Capture the cell that displays the provided text and extract its [X, Y] central coordinate. 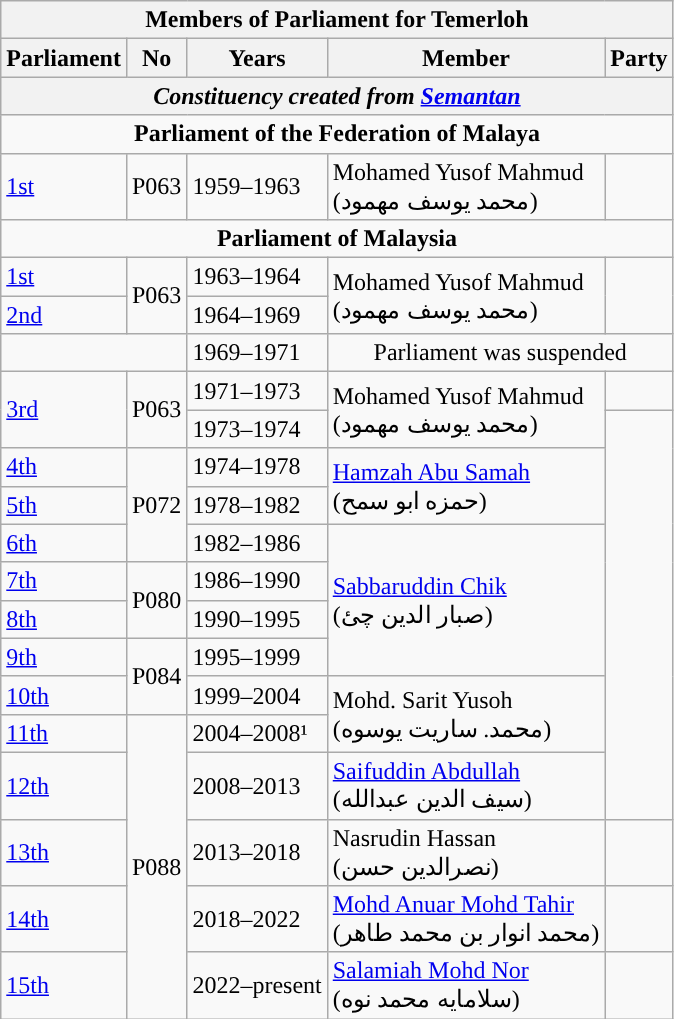
Members of Parliament for Temerloh [337, 20]
Parliament of Malaysia [337, 239]
Sabbaruddin Chik (صبار الدين چئ) [466, 600]
1964–1969 [257, 315]
Salamiah Mohd Nor (سلامايه محمد نوه) [466, 986]
1978–1982 [257, 505]
10th [64, 695]
P088 [156, 866]
5th [64, 505]
Parliament of the Federation of Malaya [337, 134]
Parliament was suspended [500, 353]
1974–1978 [257, 467]
1986–1990 [257, 581]
2004–2008¹ [257, 733]
Hamzah Abu Samah (حمزه ابو سمح) [466, 486]
3rd [64, 410]
Member [466, 58]
Nasrudin Hassan (نصرالدين حسن) [466, 852]
1973–1974 [257, 429]
Saifuddin Abdullah (سيف الدين عبدالله) [466, 786]
13th [64, 852]
1969–1971 [257, 353]
12th [64, 786]
4th [64, 467]
14th [64, 920]
P072 [156, 505]
Mohd Anuar Mohd Tahir (محمد انوار بن محمد طاهر) [466, 920]
2013–2018 [257, 852]
8th [64, 619]
No [156, 58]
1971–1973 [257, 391]
1995–1999 [257, 657]
1959–1963 [257, 186]
7th [64, 581]
1982–1986 [257, 543]
11th [64, 733]
2008–2013 [257, 786]
1999–2004 [257, 695]
Years [257, 58]
1990–1995 [257, 619]
2018–2022 [257, 920]
9th [64, 657]
Mohd. Sarit Yusoh (محمد. ساريت يوسوه) [466, 714]
15th [64, 986]
2nd [64, 315]
Party [639, 58]
P080 [156, 600]
1963–1964 [257, 277]
P084 [156, 676]
Parliament [64, 58]
Constituency created from Semantan [337, 96]
6th [64, 543]
2022–present [257, 986]
